Find where the given text appears and provide that cell's center as (x, y) coordinate. 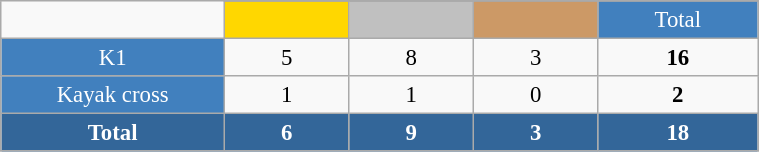
18 (678, 133)
8 (411, 58)
9 (411, 133)
K1 (113, 58)
Kayak cross (113, 95)
16 (678, 58)
0 (536, 95)
6 (287, 133)
5 (287, 58)
2 (678, 95)
